Locate the cell with the specified text and output its [x, y] center coordinate. 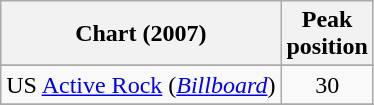
US Active Rock (Billboard) [141, 85]
30 [327, 85]
Peakposition [327, 34]
Chart (2007) [141, 34]
